Identify which cell holds the provided text, then report its (X, Y) central coordinate. 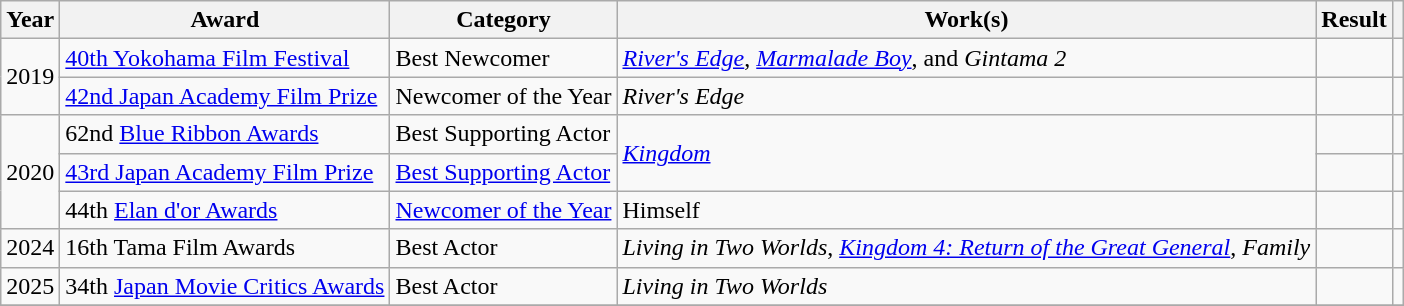
River's Edge (966, 96)
Year (30, 20)
Best Newcomer (504, 58)
16th Tama Film Awards (225, 248)
River's Edge, Marmalade Boy, and Gintama 2 (966, 58)
2024 (30, 248)
2019 (30, 77)
Category (504, 20)
Award (225, 20)
Himself (966, 210)
Result (1354, 20)
Living in Two Worlds (966, 286)
Living in Two Worlds, Kingdom 4: Return of the Great General, Family (966, 248)
Kingdom (966, 153)
62nd Blue Ribbon Awards (225, 134)
34th Japan Movie Critics Awards (225, 286)
42nd Japan Academy Film Prize (225, 96)
44th Elan d'or Awards (225, 210)
2025 (30, 286)
40th Yokohama Film Festival (225, 58)
43rd Japan Academy Film Prize (225, 172)
2020 (30, 172)
Work(s) (966, 20)
